From the cell containing the given text, extract its center point as (X, Y) coordinate. 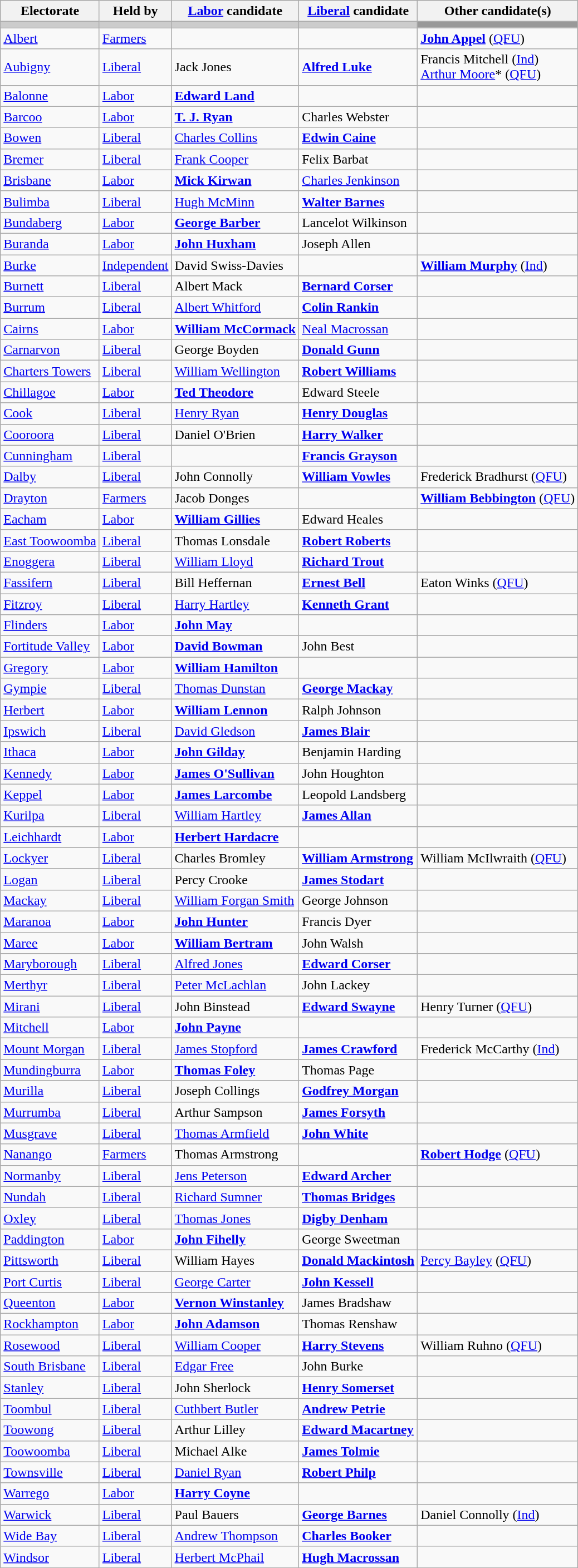
Carnarvon (50, 350)
Alfred Jones (235, 964)
Queenton (50, 1303)
John Houghton (359, 773)
Mitchell (50, 1028)
James Crawford (359, 1049)
Nundah (50, 1197)
William Hayes (235, 1260)
William Lennon (235, 710)
Townsville (50, 1472)
William Lloyd (235, 561)
Maree (50, 943)
Percy Bayley (QFU) (498, 1260)
David Gledson (235, 731)
Held by (135, 11)
Albert (50, 38)
Vernon Winstanley (235, 1303)
James Allan (359, 816)
Warwick (50, 1515)
Joseph Collings (235, 1091)
Frederick McCarthy (Ind) (498, 1049)
John Connolly (235, 477)
Donald Gunn (359, 350)
Robert Hodge (QFU) (498, 1155)
Burrum (50, 308)
Wide Bay (50, 1536)
Thomas Bridges (359, 1197)
David Swiss-Davies (235, 265)
Merthyr (50, 985)
John Huxham (235, 244)
Flinders (50, 625)
George Boyden (235, 350)
John Binstead (235, 1007)
Dalby (50, 477)
Herbert McPhail (235, 1557)
James Blair (359, 731)
Robert Williams (359, 371)
Liberal candidate (359, 11)
John Fihelly (235, 1239)
Francis Grayson (359, 456)
Bernard Corser (359, 287)
Rockhampton (50, 1324)
William Armstrong (359, 858)
Charles Booker (359, 1536)
Rosewood (50, 1345)
Cuthbert Butler (235, 1409)
Edwin Caine (359, 138)
Paddington (50, 1239)
Electorate (50, 11)
Toombul (50, 1409)
Frank Cooper (235, 159)
Edward Land (235, 96)
Michael Alke (235, 1451)
Balonne (50, 96)
William Ruhno (QFU) (498, 1345)
Benjamin Harding (359, 752)
Thomas Armfield (235, 1133)
Harry Stevens (359, 1345)
Toowoomba (50, 1451)
Arthur Sampson (235, 1112)
Thomas Page (359, 1070)
Albert Whitford (235, 308)
Burke (50, 265)
Richard Sumner (235, 1197)
Edward Swayne (359, 1007)
Daniel Ryan (235, 1472)
Toowong (50, 1430)
William McCormack (235, 329)
Mirani (50, 1007)
James Tolmie (359, 1451)
Ipswich (50, 731)
Edward Archer (359, 1176)
East Toowoomba (50, 540)
David Bowman (235, 647)
Charles Collins (235, 138)
Ted Theodore (235, 392)
Fortitude Valley (50, 647)
Pittsworth (50, 1260)
Thomas Armstrong (235, 1155)
Logan (50, 879)
William Vowles (359, 477)
Richard Trout (359, 561)
Labor candidate (235, 11)
Thomas Lonsdale (235, 540)
James Larcombe (235, 795)
Bill Heffernan (235, 583)
John Payne (235, 1028)
George Sweetman (359, 1239)
William Wellington (235, 371)
Ithaca (50, 752)
Enoggera (50, 561)
Percy Crooke (235, 879)
William Bebbington (QFU) (498, 498)
Bremer (50, 159)
John Kessell (359, 1281)
Brisbane (50, 180)
Kurilpa (50, 816)
Windsor (50, 1557)
Kenneth Grant (359, 604)
Arthur Lilley (235, 1430)
T. J. Ryan (235, 117)
Ralph Johnson (359, 710)
Charters Towers (50, 371)
Lockyer (50, 858)
Felix Barbat (359, 159)
William Forgan Smith (235, 900)
Mackay (50, 900)
Maryborough (50, 964)
Drayton (50, 498)
Henry Somerset (359, 1388)
Gympie (50, 689)
George Barber (235, 223)
James Stodart (359, 879)
Cook (50, 413)
Maranoa (50, 921)
George Carter (235, 1281)
Bulimba (50, 201)
William Bertram (235, 943)
John Walsh (359, 943)
Leichhardt (50, 837)
Leopold Landsberg (359, 795)
Charles Webster (359, 117)
Thomas Dunstan (235, 689)
Hugh McMinn (235, 201)
Musgrave (50, 1133)
Fassifern (50, 583)
Nanango (50, 1155)
Cunningham (50, 456)
William Hamilton (235, 668)
Francis Dyer (359, 921)
Cairns (50, 329)
James Bradshaw (359, 1303)
Ernest Bell (359, 583)
Other candidate(s) (498, 11)
Cooroora (50, 435)
Independent (135, 265)
Edward Macartney (359, 1430)
William Murphy (Ind) (498, 265)
Digby Denham (359, 1218)
Jack Jones (235, 67)
Frederick Bradhurst (QFU) (498, 477)
Thomas Renshaw (359, 1324)
Port Curtis (50, 1281)
Robert Philp (359, 1472)
Edgar Free (235, 1367)
Jacob Donges (235, 498)
William Cooper (235, 1345)
John Lackey (359, 985)
Andrew Petrie (359, 1409)
Lancelot Wilkinson (359, 223)
Colin Rankin (359, 308)
John Hunter (235, 921)
Eacham (50, 519)
Kennedy (50, 773)
Mundingburra (50, 1070)
Murrumba (50, 1112)
Peter McLachlan (235, 985)
Thomas Foley (235, 1070)
George Johnson (359, 900)
Fitzroy (50, 604)
Chillagoe (50, 392)
George Barnes (359, 1515)
Alfred Luke (359, 67)
Warrego (50, 1493)
Buranda (50, 244)
Edward Heales (359, 519)
South Brisbane (50, 1367)
Walter Barnes (359, 201)
William McIlwraith (QFU) (498, 858)
John Sherlock (235, 1388)
Albert Mack (235, 287)
Mount Morgan (50, 1049)
William Gillies (235, 519)
Burnett (50, 287)
Harry Hartley (235, 604)
George Mackay (359, 689)
Hugh Macrossan (359, 1557)
Robert Roberts (359, 540)
William Hartley (235, 816)
Murilla (50, 1091)
John Burke (359, 1367)
Charles Jenkinson (359, 180)
Paul Bauers (235, 1515)
Mick Kirwan (235, 180)
Henry Turner (QFU) (498, 1007)
Henry Douglas (359, 413)
Normanby (50, 1176)
John White (359, 1133)
Charles Bromley (235, 858)
John Appel (QFU) (498, 38)
Herbert (50, 710)
Keppel (50, 795)
Barcoo (50, 117)
James Forsyth (359, 1112)
Bundaberg (50, 223)
Daniel O'Brien (235, 435)
Daniel Connolly (Ind) (498, 1515)
Joseph Allen (359, 244)
Henry Ryan (235, 413)
Edward Steele (359, 392)
Gregory (50, 668)
Bowen (50, 138)
Aubigny (50, 67)
Godfrey Morgan (359, 1091)
Andrew Thompson (235, 1536)
John Best (359, 647)
James O'Sullivan (235, 773)
Harry Walker (359, 435)
Francis Mitchell (Ind) Arthur Moore* (QFU) (498, 67)
Stanley (50, 1388)
James Stopford (235, 1049)
Thomas Jones (235, 1218)
Edward Corser (359, 964)
Harry Coyne (235, 1493)
John Adamson (235, 1324)
John May (235, 625)
Eaton Winks (QFU) (498, 583)
John Gilday (235, 752)
Donald Mackintosh (359, 1260)
Oxley (50, 1218)
Jens Peterson (235, 1176)
Neal Macrossan (359, 329)
Herbert Hardacre (235, 837)
